Identify which cell holds the provided text, then report its [x, y] central coordinate. 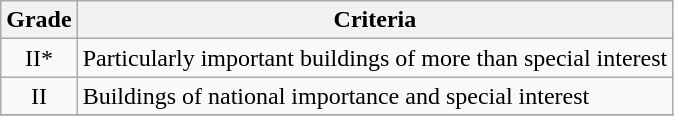
II [39, 96]
Particularly important buildings of more than special interest [375, 58]
Buildings of national importance and special interest [375, 96]
Grade [39, 20]
II* [39, 58]
Criteria [375, 20]
